Pinpoint the cell where the given text exists, returning its (x, y) midpoint coordinate. 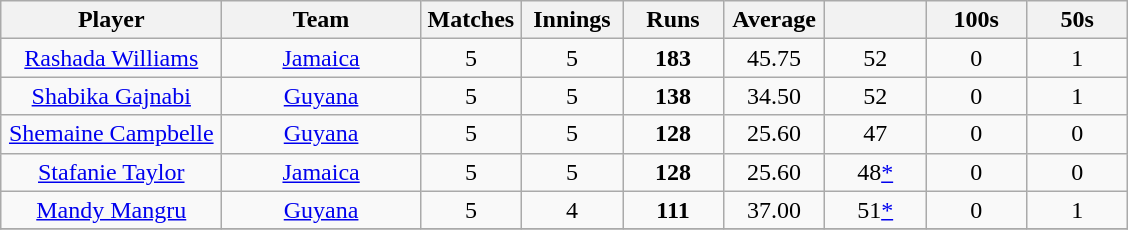
48* (876, 172)
50s (1078, 20)
Matches (470, 20)
111 (672, 210)
Player (112, 20)
Rashada Williams (112, 58)
Runs (672, 20)
Shemaine Campbelle (112, 134)
100s (976, 20)
183 (672, 58)
Average (774, 20)
Shabika Gajnabi (112, 96)
Stafanie Taylor (112, 172)
45.75 (774, 58)
34.50 (774, 96)
47 (876, 134)
4 (572, 210)
37.00 (774, 210)
Mandy Mangru (112, 210)
Team (322, 20)
Innings (572, 20)
51* (876, 210)
138 (672, 96)
